Return [X, Y] of the center of cell containing provided text 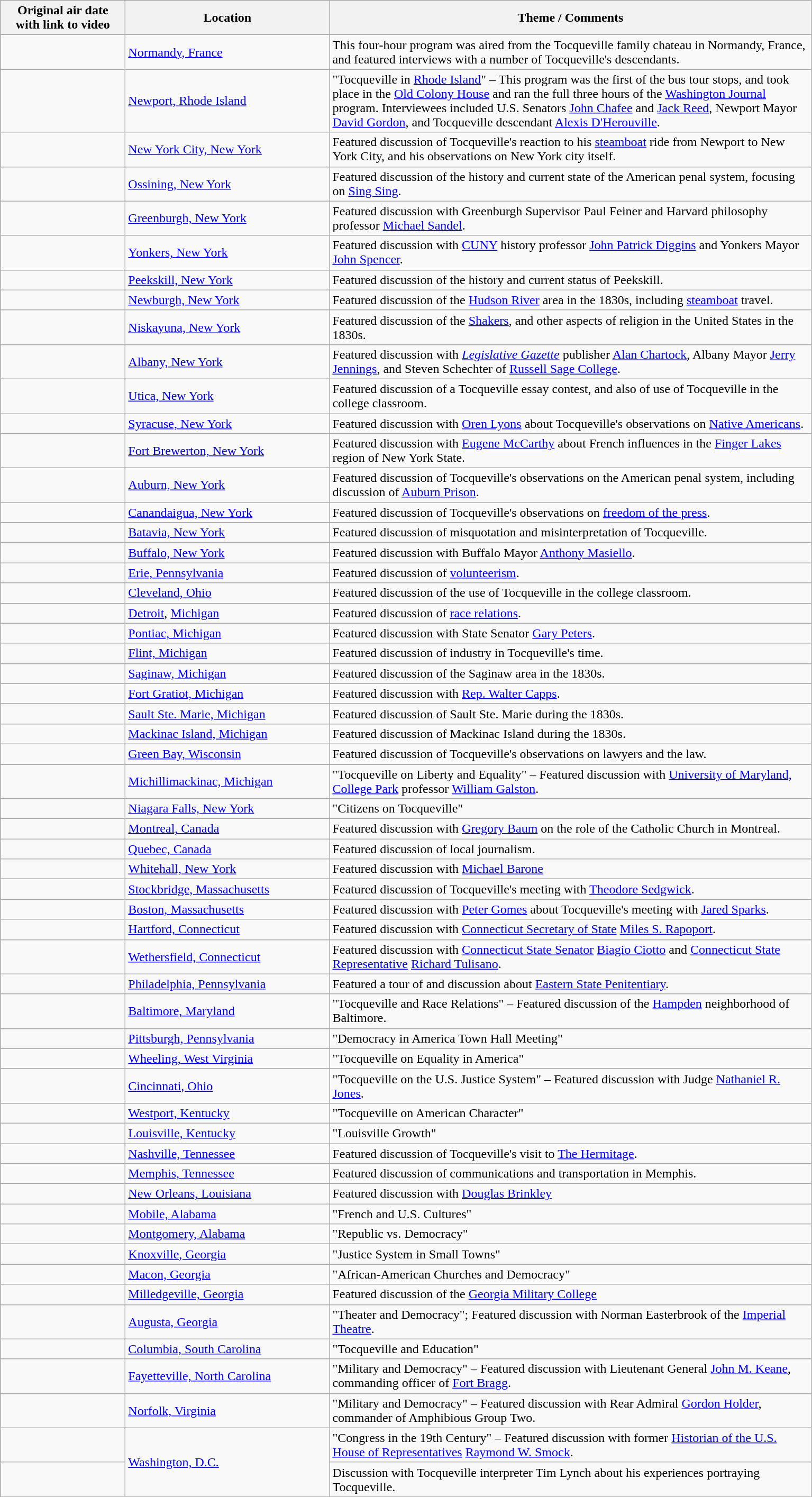
Newburgh, New York [227, 300]
New Orleans, Louisiana [227, 1194]
"French and U.S. Cultures" [570, 1214]
Utica, New York [227, 396]
Featured discussion with Buffalo Mayor Anthony Masiello. [570, 553]
Featured discussion of volunteerism. [570, 573]
Newport, Rhode Island [227, 101]
Niskayuna, New York [227, 327]
Washington, D.C. [227, 1462]
Auburn, New York [227, 486]
Stockbridge, Massachusetts [227, 889]
"Congress in the 19th Century" – Featured discussion with former Historian of the U.S. House of Representatives Raymond W. Smock. [570, 1445]
"Republic vs. Democracy" [570, 1234]
Erie, Pennsylvania [227, 573]
"Tocqueville on Equality in America" [570, 1058]
Louisville, Kentucky [227, 1133]
Featured discussion of Tocqueville's observations on freedom of the press. [570, 513]
Featured discussion of the Saginaw area in the 1830s. [570, 673]
Milledgeville, Georgia [227, 1294]
Discussion with Tocqueville interpreter Tim Lynch about his experiences portraying Tocqueville. [570, 1479]
Featured discussion of Tocqueville's reaction to his steamboat ride from Newport to New York City, and his observations on New York city itself. [570, 149]
"Tocqueville and Race Relations" – Featured discussion of the Hampden neighborhood of Baltimore. [570, 1011]
Macon, Georgia [227, 1274]
Montgomery, Alabama [227, 1234]
Featured discussion of the Georgia Military College [570, 1294]
Fayetteville, North Carolina [227, 1376]
Knoxville, Georgia [227, 1254]
Niagara Falls, New York [227, 809]
Featured discussion of misquotation and misinterpretation of Tocqueville. [570, 533]
New York City, New York [227, 149]
Peekskill, New York [227, 280]
Featured discussion with Gregory Baum on the role of the Catholic Church in Montreal. [570, 829]
Featured a tour of and discussion about Eastern State Penitentiary. [570, 984]
Featured discussion with Greenburgh Supervisor Paul Feiner and Harvard philosophy professor Michael Sandel. [570, 218]
Featured discussion of communications and transportation in Memphis. [570, 1174]
Featured discussion of Tocqueville's meeting with Theodore Sedgwick. [570, 889]
"Military and Democracy" – Featured discussion with Rear Admiral Gordon Holder, commander of Amphibious Group Two. [570, 1410]
Featured discussion with CUNY history professor John Patrick Diggins and Yonkers Mayor John Spencer. [570, 253]
Featured discussion of Sault Ste. Marie during the 1830s. [570, 714]
Featured discussion of Mackinac Island during the 1830s. [570, 734]
Columbia, South Carolina [227, 1349]
Featured discussion with Peter Gomes about Tocqueville's meeting with Jared Sparks. [570, 909]
Flint, Michigan [227, 653]
Theme / Comments [570, 18]
Albany, New York [227, 362]
Featured discussion with State Senator Gary Peters. [570, 633]
Quebec, Canada [227, 849]
Featured discussion with Legislative Gazette publisher Alan Chartock, Albany Mayor Jerry Jennings, and Steven Schechter of Russell Sage College. [570, 362]
Featured discussion of industry in Tocqueville's time. [570, 653]
Ossining, New York [227, 184]
Syracuse, New York [227, 424]
"Theater and Democracy"; Featured discussion with Norman Easterbrook of the Imperial Theatre. [570, 1321]
Buffalo, New York [227, 553]
"Louisville Growth" [570, 1133]
Featured discussion of a Tocqueville essay contest, and also of use of Tocqueville in the college classroom. [570, 396]
Philadelphia, Pennsylvania [227, 984]
Green Bay, Wisconsin [227, 754]
Normandy, France [227, 52]
"Tocqueville on the U.S. Justice System" – Featured discussion with Judge Nathaniel R. Jones. [570, 1085]
Hartford, Connecticut [227, 929]
"African-American Churches and Democracy" [570, 1274]
Sault Ste. Marie, Michigan [227, 714]
Mackinac Island, Michigan [227, 734]
Featured discussion of the Shakers, and other aspects of religion in the United States in the 1830s. [570, 327]
Featured discussion with Douglas Brinkley [570, 1194]
Batavia, New York [227, 533]
Detroit, Michigan [227, 613]
Wethersfield, Connecticut [227, 956]
Canandaigua, New York [227, 513]
Featured discussion of the use of Tocqueville in the college classroom. [570, 593]
Featured discussion of race relations. [570, 613]
Featured discussion with Connecticut Secretary of State Miles S. Rapoport. [570, 929]
Featured discussion with Connecticut State Senator Biagio Ciotto and Connecticut State Representative Richard Tulisano. [570, 956]
Yonkers, New York [227, 253]
Featured discussion of Tocqueville's visit to The Hermitage. [570, 1154]
Cincinnati, Ohio [227, 1085]
"Democracy in America Town Hall Meeting" [570, 1038]
Norfolk, Virginia [227, 1410]
"Military and Democracy" – Featured discussion with Lieutenant General John M. Keane, commanding officer of Fort Bragg. [570, 1376]
Featured discussion of Tocqueville's observations on the American penal system, including discussion of Auburn Prison. [570, 486]
Wheeling, West Virginia [227, 1058]
"Tocqueville on American Character" [570, 1113]
Featured discussion with Eugene McCarthy about French influences in the Finger Lakes region of New York State. [570, 451]
Augusta, Georgia [227, 1321]
Featured discussion of Tocqueville's observations on lawyers and the law. [570, 754]
"Tocqueville and Education" [570, 1349]
Pittsburgh, Pennsylvania [227, 1038]
Montreal, Canada [227, 829]
Featured discussion of local journalism. [570, 849]
Fort Gratiot, Michigan [227, 693]
Greenburgh, New York [227, 218]
Memphis, Tennessee [227, 1174]
Featured discussion with Oren Lyons about Tocqueville's observations on Native Americans. [570, 424]
Featured discussion with Rep. Walter Capps. [570, 693]
Nashville, Tennessee [227, 1154]
Baltimore, Maryland [227, 1011]
Featured discussion of the history and current state of the American penal system, focusing on Sing Sing. [570, 184]
Featured discussion of the Hudson River area in the 1830s, including steamboat travel. [570, 300]
Mobile, Alabama [227, 1214]
Saginaw, Michigan [227, 673]
Westport, Kentucky [227, 1113]
Featured discussion of the history and current status of Peekskill. [570, 280]
Michillimackinac, Michigan [227, 781]
"Citizens on Tocqueville" [570, 809]
Pontiac, Michigan [227, 633]
Featured discussion with Michael Barone [570, 869]
"Justice System in Small Towns" [570, 1254]
Boston, Massachusetts [227, 909]
Fort Brewerton, New York [227, 451]
Original air datewith link to video [63, 18]
Whitehall, New York [227, 869]
Cleveland, Ohio [227, 593]
Location [227, 18]
"Tocqueville on Liberty and Equality" – Featured discussion with University of Maryland, College Park professor William Galston. [570, 781]
